Provide the [x, y] coordinate of the cell's center where the given text is located.  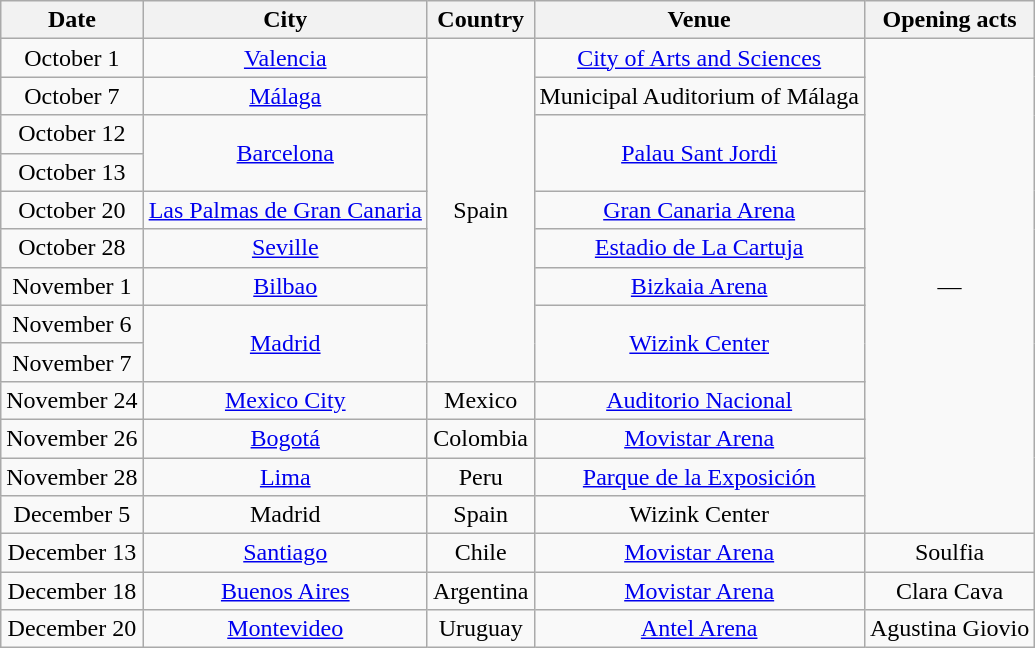
Auditorio Nacional [699, 400]
Santiago [285, 553]
Montevideo [285, 629]
November 1 [72, 286]
Mexico City [285, 400]
Barcelona [285, 153]
Málaga [285, 96]
Antel Arena [699, 629]
Opening acts [949, 20]
Clara Cava [949, 591]
City [285, 20]
Colombia [480, 438]
Palau Sant Jordi [699, 153]
December 20 [72, 629]
Mexico [480, 400]
Lima [285, 477]
October 28 [72, 248]
Chile [480, 553]
Estadio de La Cartuja [699, 248]
Gran Canaria Arena [699, 210]
Municipal Auditorium of Málaga [699, 96]
October 1 [72, 58]
Agustina Giovio [949, 629]
October 12 [72, 134]
December 5 [72, 515]
December 18 [72, 591]
October 7 [72, 96]
— [949, 286]
Date [72, 20]
Country [480, 20]
Uruguay [480, 629]
November 28 [72, 477]
Soulfia [949, 553]
Valencia [285, 58]
Bilbao [285, 286]
November 7 [72, 362]
Bizkaia Arena [699, 286]
November 6 [72, 324]
Seville [285, 248]
Peru [480, 477]
Argentina [480, 591]
Venue [699, 20]
November 26 [72, 438]
October 20 [72, 210]
Las Palmas de Gran Canaria [285, 210]
Bogotá [285, 438]
October 13 [72, 172]
November 24 [72, 400]
Parque de la Exposición [699, 477]
Buenos Aires [285, 591]
December 13 [72, 553]
City of Arts and Sciences [699, 58]
